Detect which cell encompasses the target text, then output its [x, y] center coordinate. 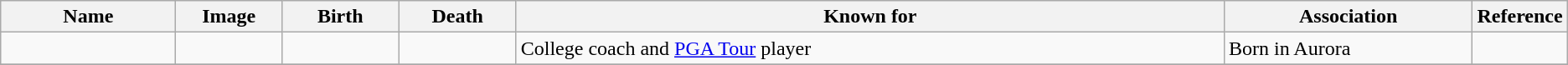
Known for [869, 17]
Name [89, 17]
Born in Aurora [1348, 48]
Image [230, 17]
College coach and PGA Tour player [869, 48]
Association [1348, 17]
Death [457, 17]
Birth [340, 17]
Reference [1519, 17]
